From the cell containing the given text, extract its center point as [x, y] coordinate. 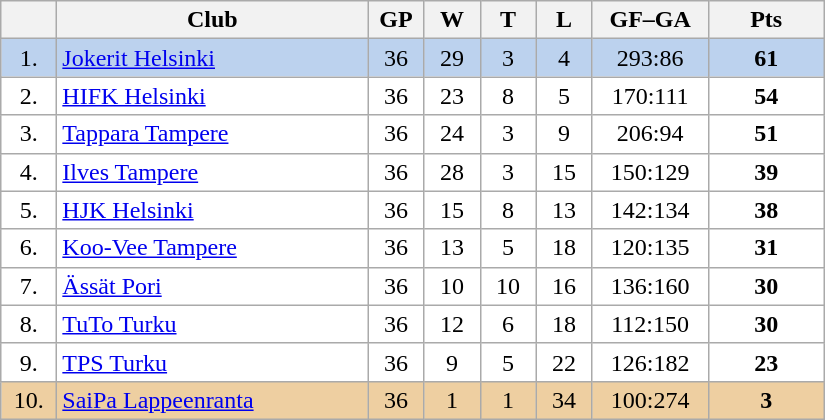
51 [766, 134]
10. [29, 400]
4. [29, 172]
Ässät Pori [212, 286]
293:86 [650, 58]
126:182 [650, 362]
150:129 [650, 172]
SaiPa Lappeenranta [212, 400]
16 [564, 286]
206:94 [650, 134]
4 [564, 58]
61 [766, 58]
T [508, 20]
5. [29, 210]
112:150 [650, 324]
142:134 [650, 210]
L [564, 20]
2. [29, 96]
W [452, 20]
GP [396, 20]
TuTo Turku [212, 324]
12 [452, 324]
6 [508, 324]
Pts [766, 20]
Club [212, 20]
136:160 [650, 286]
Tappara Tampere [212, 134]
120:135 [650, 248]
8. [29, 324]
22 [564, 362]
29 [452, 58]
100:274 [650, 400]
9. [29, 362]
28 [452, 172]
3. [29, 134]
TPS Turku [212, 362]
34 [564, 400]
39 [766, 172]
6. [29, 248]
Jokerit Helsinki [212, 58]
1. [29, 58]
7. [29, 286]
38 [766, 210]
Ilves Tampere [212, 172]
HIFK Helsinki [212, 96]
170:111 [650, 96]
31 [766, 248]
24 [452, 134]
54 [766, 96]
HJK Helsinki [212, 210]
GF–GA [650, 20]
Koo-Vee Tampere [212, 248]
